Find where the given text appears and provide that cell's center as [X, Y] coordinate. 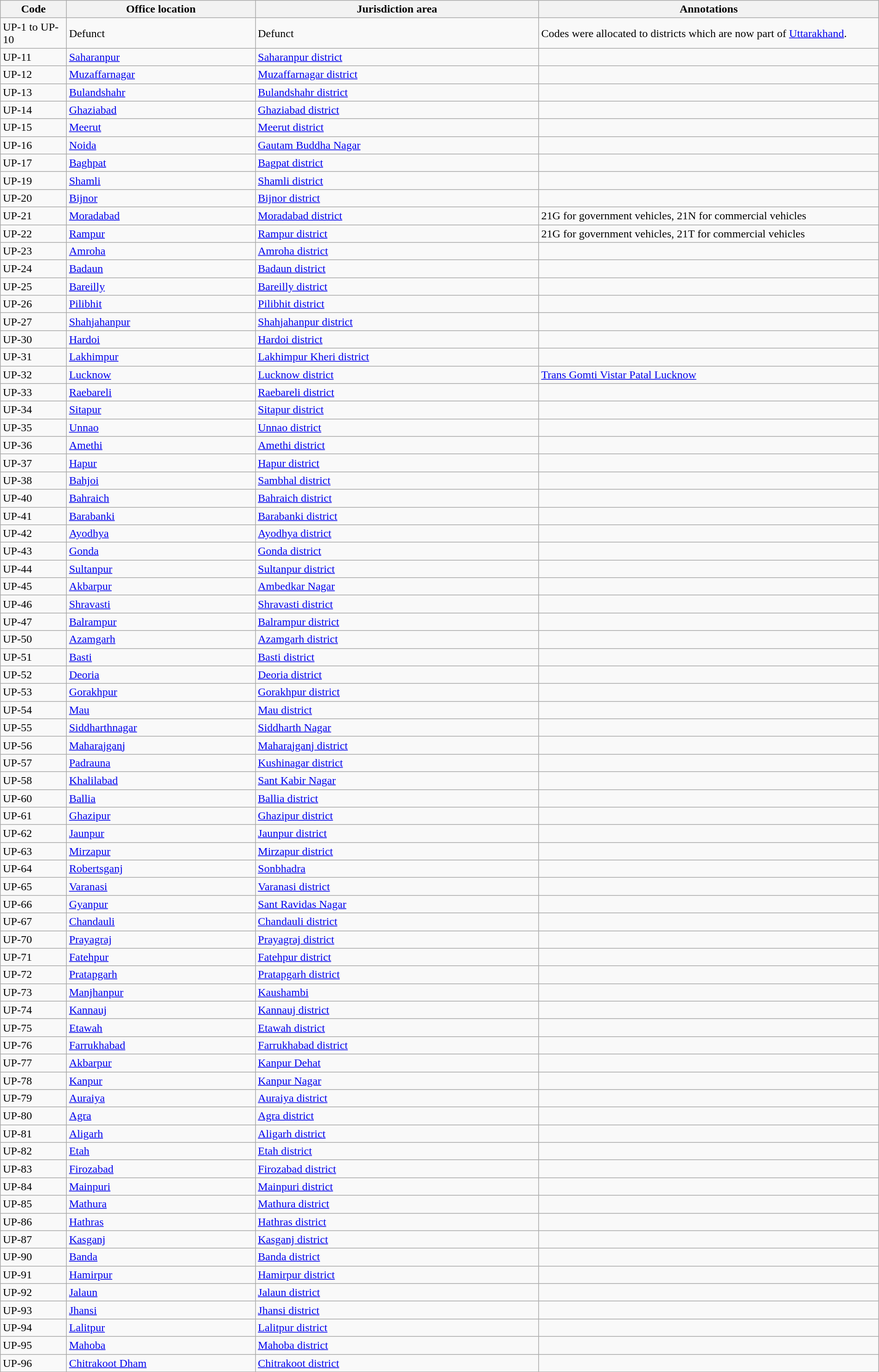
Bareilly [160, 287]
UP-11 [33, 57]
UP-91 [33, 1275]
Kasganj district [397, 1239]
Sonbhadra [397, 869]
Sant Ravidas Nagar [397, 904]
UP-38 [33, 480]
UP-24 [33, 269]
UP-74 [33, 1010]
Ghaziabad [160, 110]
Raebareli district [397, 392]
Shravasti [160, 604]
Ghaziabad district [397, 110]
UP-31 [33, 357]
UP-47 [33, 622]
Banda district [397, 1257]
Hamirpur district [397, 1275]
Shahjahanpur [160, 322]
UP-30 [33, 339]
UP-64 [33, 869]
Etawah district [397, 1027]
Basti [160, 657]
UP-90 [33, 1257]
Chitrakoot Dham [160, 1363]
Office location [160, 9]
UP-13 [33, 92]
Kushinagar district [397, 763]
Hamirpur [160, 1275]
UP-16 [33, 145]
Meerut district [397, 128]
Kasganj [160, 1239]
UP-26 [33, 304]
Kanpur Dehat [397, 1063]
UP-45 [33, 587]
Jalaun district [397, 1292]
Barabanki district [397, 516]
Pratapgarh district [397, 975]
UP-96 [33, 1363]
Ghazipur district [397, 816]
Hathras district [397, 1222]
Trans Gomti Vistar Patal Lucknow [708, 375]
Bijnor district [397, 198]
Agra [160, 1116]
Aligarh [160, 1134]
Barabanki [160, 516]
Badaun [160, 269]
UP-94 [33, 1327]
UP-50 [33, 639]
UP-19 [33, 180]
Gyanpur [160, 904]
UP-65 [33, 887]
UP-72 [33, 975]
Aligarh district [397, 1134]
Robertsganj [160, 869]
Padrauna [160, 763]
UP-62 [33, 834]
Farrukhabad [160, 1045]
Fatehpur [160, 957]
UP-36 [33, 445]
Saharanpur district [397, 57]
Saharanpur [160, 57]
Lakhimpur [160, 357]
Balrampur [160, 622]
Mathura district [397, 1204]
UP-1 to UP-10 [33, 33]
UP-21 [33, 216]
UP-71 [33, 957]
Moradabad district [397, 216]
UP-37 [33, 463]
Gorakhpur [160, 692]
Rampur [160, 233]
Hapur district [397, 463]
UP-56 [33, 745]
Varanasi district [397, 887]
UP-83 [33, 1169]
Jalaun [160, 1292]
Jhansi district [397, 1310]
Mainpuri [160, 1187]
Balrampur district [397, 622]
UP-73 [33, 992]
Amethi district [397, 445]
Prayagraj [160, 939]
Ayodhya [160, 534]
Sant Kabir Nagar [397, 780]
UP-34 [33, 410]
Maharajganj [160, 745]
Kannauj [160, 1010]
Banda [160, 1257]
UP-76 [33, 1045]
Mau [160, 710]
UP-93 [33, 1310]
UP-15 [33, 128]
Noida [160, 145]
Amroha district [397, 251]
Hathras [160, 1222]
Ballia [160, 798]
Ayodhya district [397, 534]
Shamli district [397, 180]
UP-61 [33, 816]
Kannauj district [397, 1010]
UP-92 [33, 1292]
UP-85 [33, 1204]
Hapur [160, 463]
Fatehpur district [397, 957]
Bulandshahr district [397, 92]
Auraiya [160, 1098]
UP-86 [33, 1222]
Ghazipur [160, 816]
Kanpur Nagar [397, 1081]
Bahjoi [160, 480]
UP-17 [33, 163]
Raebareli [160, 392]
UP-32 [33, 375]
Pratapgarh [160, 975]
UP-12 [33, 75]
UP-75 [33, 1027]
UP-42 [33, 534]
Muzaffarnagar [160, 75]
Lucknow [160, 375]
Meerut [160, 128]
Chandauli district [397, 922]
UP-84 [33, 1187]
Gonda [160, 551]
UP-23 [33, 251]
Etah district [397, 1151]
Unnao district [397, 428]
UP-46 [33, 604]
Amethi [160, 445]
UP-20 [33, 198]
UP-66 [33, 904]
Gorakhpur district [397, 692]
Pilibhit district [397, 304]
Kaushambi [397, 992]
Sultanpur [160, 569]
Code [33, 9]
UP-51 [33, 657]
Codes were allocated to districts which are now part of Uttarakhand. [708, 33]
Bagpat district [397, 163]
Deoria [160, 675]
Shravasti district [397, 604]
Khalilabad [160, 780]
Etawah [160, 1027]
UP-78 [33, 1081]
Firozabad district [397, 1169]
UP-35 [33, 428]
Chandauli [160, 922]
Jaunpur [160, 834]
UP-25 [33, 287]
UP-44 [33, 569]
UP-77 [33, 1063]
Muzaffarnagar district [397, 75]
UP-54 [33, 710]
Jurisdiction area [397, 9]
Lalitpur district [397, 1327]
UP-58 [33, 780]
Siddharth Nagar [397, 727]
Unnao [160, 428]
Prayagraj district [397, 939]
Jaunpur district [397, 834]
Bulandshahr [160, 92]
Chitrakoot district [397, 1363]
Ballia district [397, 798]
Pilibhit [160, 304]
Shahjahanpur district [397, 322]
Varanasi [160, 887]
Mahoba [160, 1345]
Badaun district [397, 269]
Auraiya district [397, 1098]
Azamgarh [160, 639]
UP-79 [33, 1098]
Deoria district [397, 675]
Amroha [160, 251]
Mainpuri district [397, 1187]
UP-87 [33, 1239]
UP-82 [33, 1151]
UP-27 [33, 322]
Mahoba district [397, 1345]
UP-81 [33, 1134]
UP-95 [33, 1345]
UP-43 [33, 551]
Gautam Buddha Nagar [397, 145]
Ambedkar Nagar [397, 587]
Sitapur district [397, 410]
Sultanpur district [397, 569]
Shamli [160, 180]
Baghpat [160, 163]
Lalitpur [160, 1327]
Jhansi [160, 1310]
Agra district [397, 1116]
Lakhimpur Kheri district [397, 357]
UP-22 [33, 233]
21G for government vehicles, 21N for commercial vehicles [708, 216]
Etah [160, 1151]
Hardoi district [397, 339]
21G for government vehicles, 21T for commercial vehicles [708, 233]
Siddharthnagar [160, 727]
Mirzapur [160, 851]
Azamgarh district [397, 639]
Annotations [708, 9]
UP-63 [33, 851]
Mau district [397, 710]
Kanpur [160, 1081]
Mirzapur district [397, 851]
Lucknow district [397, 375]
Gonda district [397, 551]
Moradabad [160, 216]
UP-70 [33, 939]
UP-67 [33, 922]
UP-60 [33, 798]
Sambhal district [397, 480]
Bahraich [160, 498]
Rampur district [397, 233]
UP-41 [33, 516]
Basti district [397, 657]
Bareilly district [397, 287]
UP-80 [33, 1116]
UP-40 [33, 498]
Farrukhabad district [397, 1045]
Mathura [160, 1204]
Manjhanpur [160, 992]
Bahraich district [397, 498]
UP-55 [33, 727]
UP-57 [33, 763]
Firozabad [160, 1169]
UP-33 [33, 392]
Sitapur [160, 410]
UP-53 [33, 692]
Bijnor [160, 198]
UP-14 [33, 110]
Maharajganj district [397, 745]
UP-52 [33, 675]
Hardoi [160, 339]
